Return [X, Y] of the center of cell containing provided text 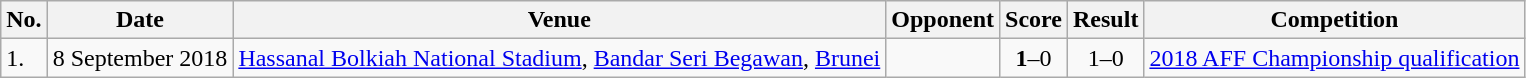
8 September 2018 [140, 58]
Venue [560, 20]
Date [140, 20]
Opponent [943, 20]
No. [24, 20]
Hassanal Bolkiah National Stadium, Bandar Seri Begawan, Brunei [560, 58]
Competition [1334, 20]
Score [1034, 20]
Result [1106, 20]
2018 AFF Championship qualification [1334, 58]
1. [24, 58]
